Determine the [X, Y] coordinate at the center of the cell enclosing the given text.  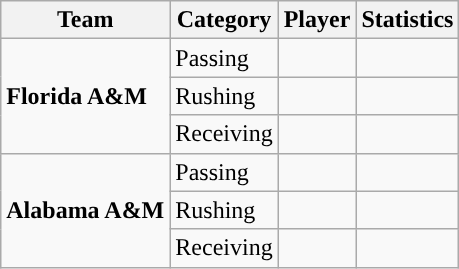
Category [224, 20]
Team [86, 20]
Player [317, 20]
Florida A&M [86, 96]
Statistics [408, 20]
Alabama A&M [86, 210]
